Find where the given text appears and provide that cell's center as (x, y) coordinate. 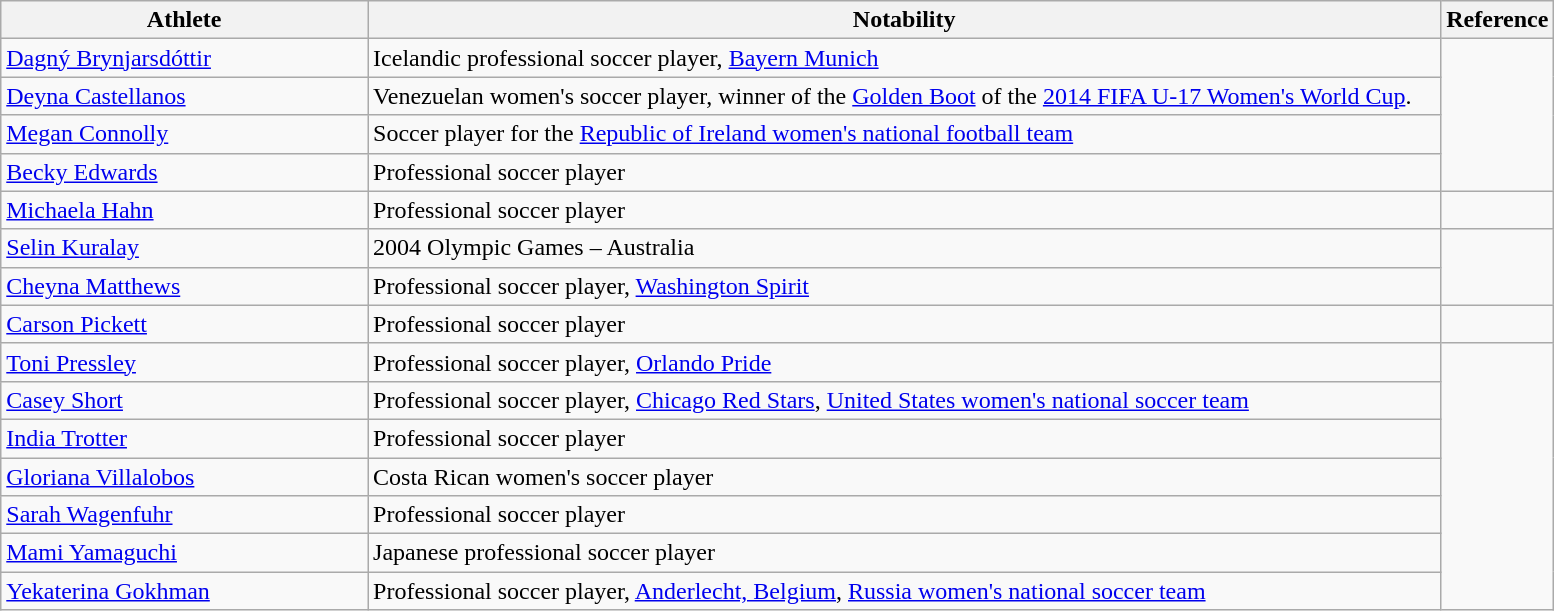
Notability (904, 20)
Gloriana Villalobos (184, 477)
Venezuelan women's soccer player, winner of the Golden Boot of the 2014 FIFA U-17 Women's World Cup. (904, 96)
Reference (1498, 20)
Costa Rican women's soccer player (904, 477)
Cheyna Matthews (184, 286)
Dagný Brynjarsdóttir (184, 58)
Athlete (184, 20)
Michaela Hahn (184, 210)
Soccer player for the Republic of Ireland women's national football team (904, 134)
Deyna Castellanos (184, 96)
Yekaterina Gokhman (184, 591)
Toni Pressley (184, 362)
Sarah Wagenfuhr (184, 515)
Carson Pickett (184, 324)
Professional soccer player, Chicago Red Stars, United States women's national soccer team (904, 400)
2004 Olympic Games – Australia (904, 248)
Professional soccer player, Anderlecht, Belgium, Russia women's national soccer team (904, 591)
Japanese professional soccer player (904, 553)
Professional soccer player, Orlando Pride (904, 362)
Casey Short (184, 400)
Icelandic professional soccer player, Bayern Munich (904, 58)
Professional soccer player, Washington Spirit (904, 286)
Mami Yamaguchi (184, 553)
India Trotter (184, 438)
Selin Kuralay (184, 248)
Megan Connolly (184, 134)
Becky Edwards (184, 172)
